Scan for the cell matching the given text and deliver its [X, Y] coordinate at center. 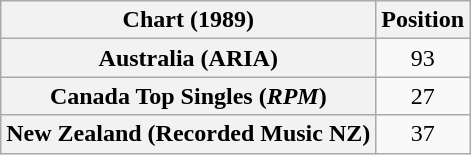
27 [423, 96]
New Zealand (Recorded Music NZ) [188, 134]
Canada Top Singles (RPM) [188, 96]
Chart (1989) [188, 20]
93 [423, 58]
Australia (ARIA) [188, 58]
Position [423, 20]
37 [423, 134]
